Capture the cell that displays the provided text and extract its [X, Y] central coordinate. 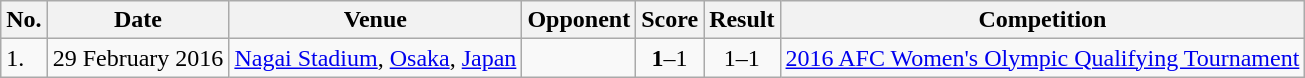
1. [24, 58]
No. [24, 20]
Competition [1042, 20]
Nagai Stadium, Osaka, Japan [376, 58]
Score [670, 20]
Result [742, 20]
2016 AFC Women's Olympic Qualifying Tournament [1042, 58]
Venue [376, 20]
Date [138, 20]
29 February 2016 [138, 58]
Opponent [579, 20]
